Find where the given text appears and provide that cell's center as (x, y) coordinate. 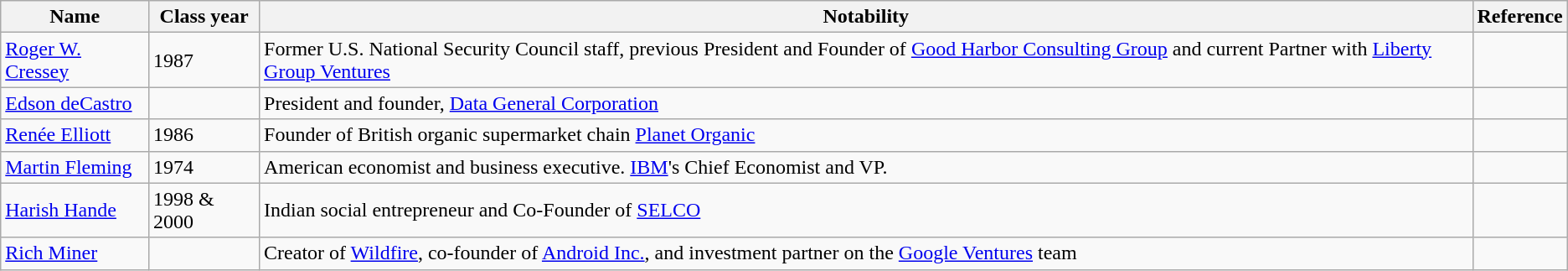
American economist and business executive. IBM's Chief Economist and VP. (866, 167)
Notability (866, 17)
1987 (204, 60)
Name (75, 17)
Harish Hande (75, 210)
Rich Miner (75, 253)
Indian social entrepreneur and Co-Founder of SELCO (866, 210)
1998 & 2000 (204, 210)
Creator of Wildfire, co-founder of Android Inc., and investment partner on the Google Ventures team (866, 253)
Class year (204, 17)
1974 (204, 167)
Founder of British organic supermarket chain Planet Organic (866, 135)
Edson deCastro (75, 103)
Roger W. Cressey (75, 60)
Renée Elliott (75, 135)
1986 (204, 135)
Reference (1519, 17)
President and founder, Data General Corporation (866, 103)
Martin Fleming (75, 167)
